From the cell containing the given text, extract its center point as (X, Y) coordinate. 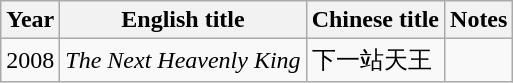
2008 (30, 60)
Year (30, 20)
Chinese title (375, 20)
下一站天王 (375, 60)
English title (183, 20)
The Next Heavenly King (183, 60)
Notes (479, 20)
